Pinpoint the cell where the given text exists, returning its [x, y] midpoint coordinate. 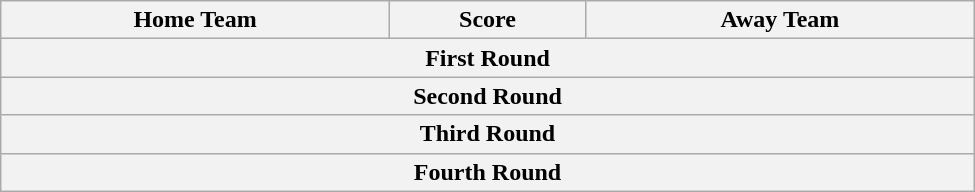
Score [487, 20]
Third Round [488, 134]
Away Team [780, 20]
Second Round [488, 96]
Fourth Round [488, 172]
Home Team [196, 20]
First Round [488, 58]
